Detect which cell encompasses the target text, then output its (X, Y) center coordinate. 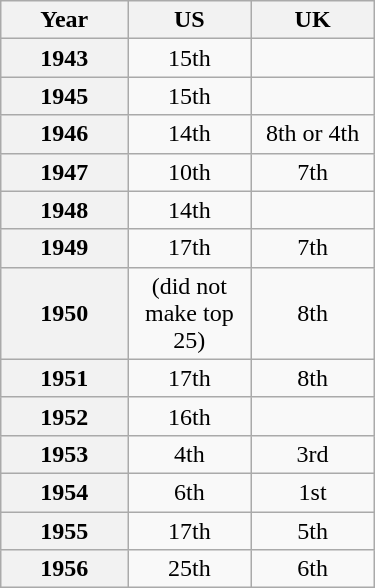
1946 (64, 134)
1954 (64, 492)
8th or 4th (312, 134)
1949 (64, 248)
1953 (64, 454)
US (190, 20)
4th (190, 454)
1951 (64, 378)
1943 (64, 58)
16th (190, 416)
UK (312, 20)
1st (312, 492)
1950 (64, 313)
(did not make top 25) (190, 313)
1956 (64, 569)
Year (64, 20)
1948 (64, 210)
1952 (64, 416)
1945 (64, 96)
1955 (64, 531)
1947 (64, 172)
10th (190, 172)
3rd (312, 454)
5th (312, 531)
25th (190, 569)
